Determine the [x, y] coordinate at the center of the cell enclosing the given text.  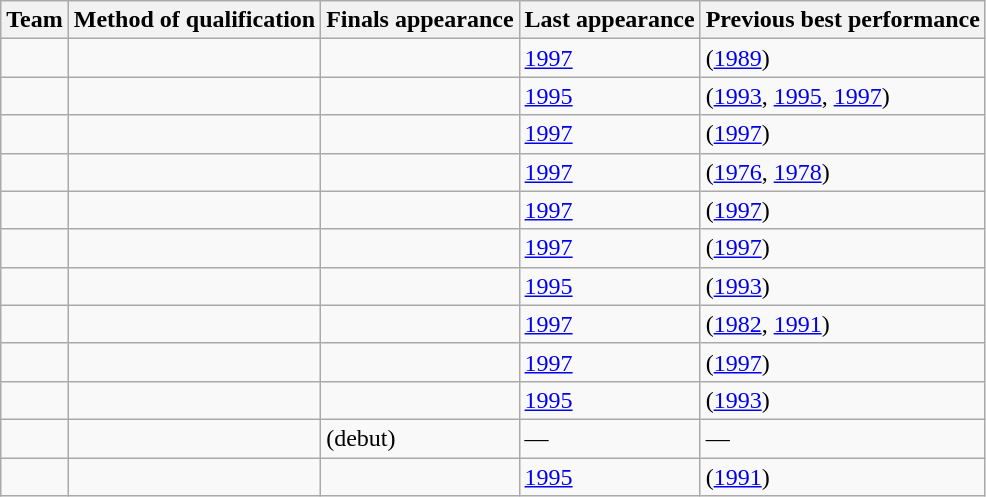
(1976, 1978) [842, 172]
(1993, 1995, 1997) [842, 96]
Team [35, 20]
(1982, 1991) [842, 324]
Finals appearance [420, 20]
Previous best performance [842, 20]
(1991) [842, 477]
(debut) [420, 438]
Last appearance [610, 20]
(1989) [842, 58]
Method of qualification [194, 20]
